Return (x, y) of the center of cell containing provided text 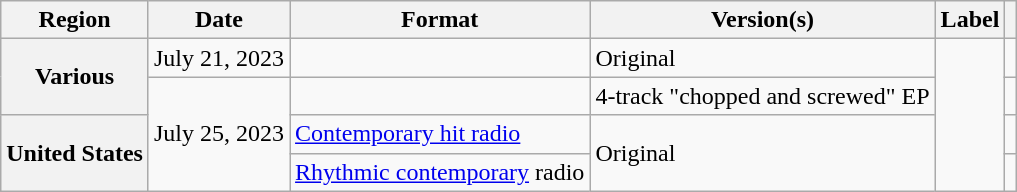
Various (75, 77)
United States (75, 153)
Format (440, 20)
Contemporary hit radio (440, 134)
July 25, 2023 (218, 134)
Region (75, 20)
Rhythmic contemporary radio (440, 172)
Date (218, 20)
July 21, 2023 (218, 58)
Label (970, 20)
Version(s) (762, 20)
4-track "chopped and screwed" EP (762, 96)
